Pinpoint the cell where the given text exists, returning its [X, Y] midpoint coordinate. 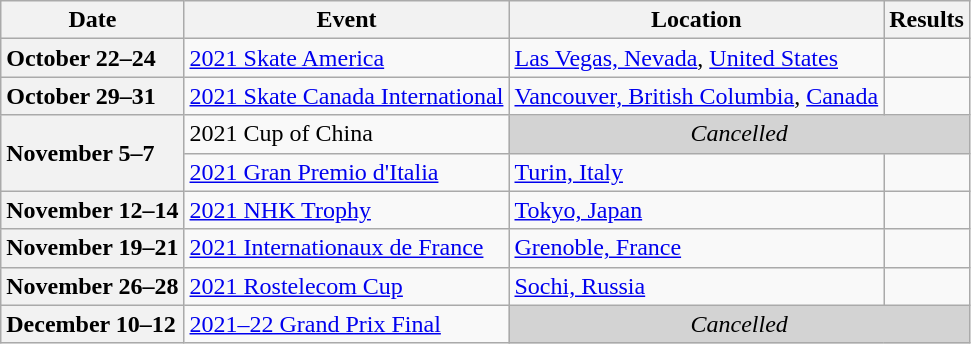
Grenoble, France [696, 248]
October 29–31 [92, 96]
Location [696, 20]
December 10–12 [92, 324]
November 26–28 [92, 286]
Sochi, Russia [696, 286]
2021 NHK Trophy [346, 210]
Turin, Italy [696, 172]
2021 Rostelecom Cup [346, 286]
Vancouver, British Columbia, Canada [696, 96]
Tokyo, Japan [696, 210]
November 19–21 [92, 248]
Results [927, 20]
October 22–24 [92, 58]
November 12–14 [92, 210]
2021 Cup of China [346, 134]
Date [92, 20]
2021 Skate America [346, 58]
2021 Gran Premio d'Italia [346, 172]
Las Vegas, Nevada, United States [696, 58]
Event [346, 20]
November 5–7 [92, 153]
2021 Skate Canada International [346, 96]
2021–22 Grand Prix Final [346, 324]
2021 Internationaux de France [346, 248]
